Extract the (X, Y) coordinate from the center of the cell holding the provided text.  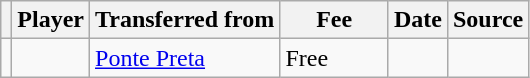
Source (488, 20)
Player (51, 20)
Transferred from (185, 20)
Fee (334, 20)
Date (418, 20)
Free (334, 58)
Ponte Preta (185, 58)
